Provide the (x, y) coordinate of the cell's center where the given text is located.  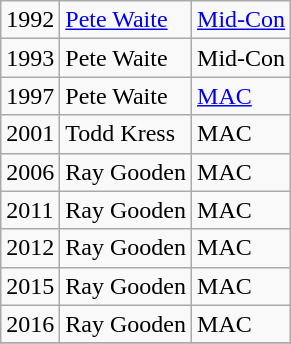
2012 (30, 248)
Todd Kress (126, 134)
2011 (30, 210)
2001 (30, 134)
2006 (30, 172)
2016 (30, 324)
1997 (30, 96)
1992 (30, 20)
1993 (30, 58)
2015 (30, 286)
